Determine the (X, Y) coordinate at the center of the cell enclosing the given text.  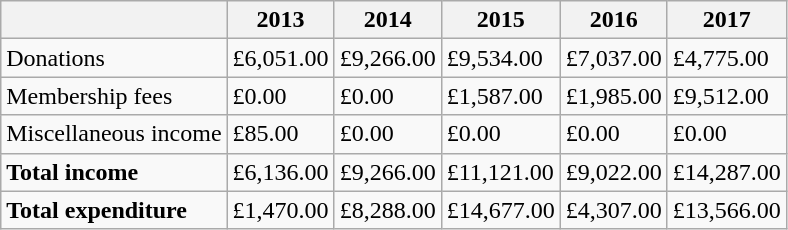
Membership fees (114, 96)
Miscellaneous income (114, 134)
2015 (500, 20)
Total expenditure (114, 210)
£9,022.00 (614, 172)
Donations (114, 58)
£1,985.00 (614, 96)
£13,566.00 (726, 210)
Total income (114, 172)
£6,136.00 (280, 172)
£14,677.00 (500, 210)
£8,288.00 (388, 210)
2017 (726, 20)
£9,512.00 (726, 96)
£4,307.00 (614, 210)
£6,051.00 (280, 58)
2016 (614, 20)
£14,287.00 (726, 172)
£7,037.00 (614, 58)
£1,470.00 (280, 210)
2013 (280, 20)
£4,775.00 (726, 58)
£1,587.00 (500, 96)
2014 (388, 20)
£11,121.00 (500, 172)
£9,534.00 (500, 58)
£85.00 (280, 134)
